For the text-containing cell, return its midpoint in (x, y) coordinate format. 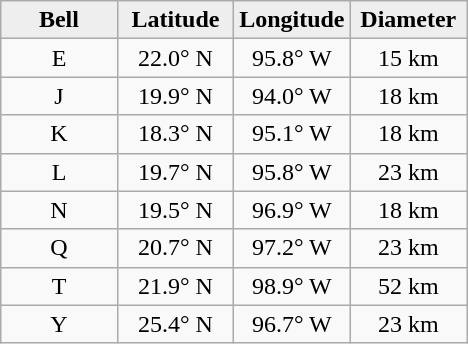
96.9° W (292, 210)
T (59, 286)
19.9° N (175, 96)
20.7° N (175, 248)
98.9° W (292, 286)
E (59, 58)
K (59, 134)
15 km (408, 58)
19.7° N (175, 172)
97.2° W (292, 248)
21.9° N (175, 286)
52 km (408, 286)
Diameter (408, 20)
25.4° N (175, 324)
95.1° W (292, 134)
J (59, 96)
Bell (59, 20)
22.0° N (175, 58)
N (59, 210)
18.3° N (175, 134)
96.7° W (292, 324)
Y (59, 324)
Q (59, 248)
L (59, 172)
19.5° N (175, 210)
Longitude (292, 20)
94.0° W (292, 96)
Latitude (175, 20)
